Detect which cell encompasses the target text, then output its [X, Y] center coordinate. 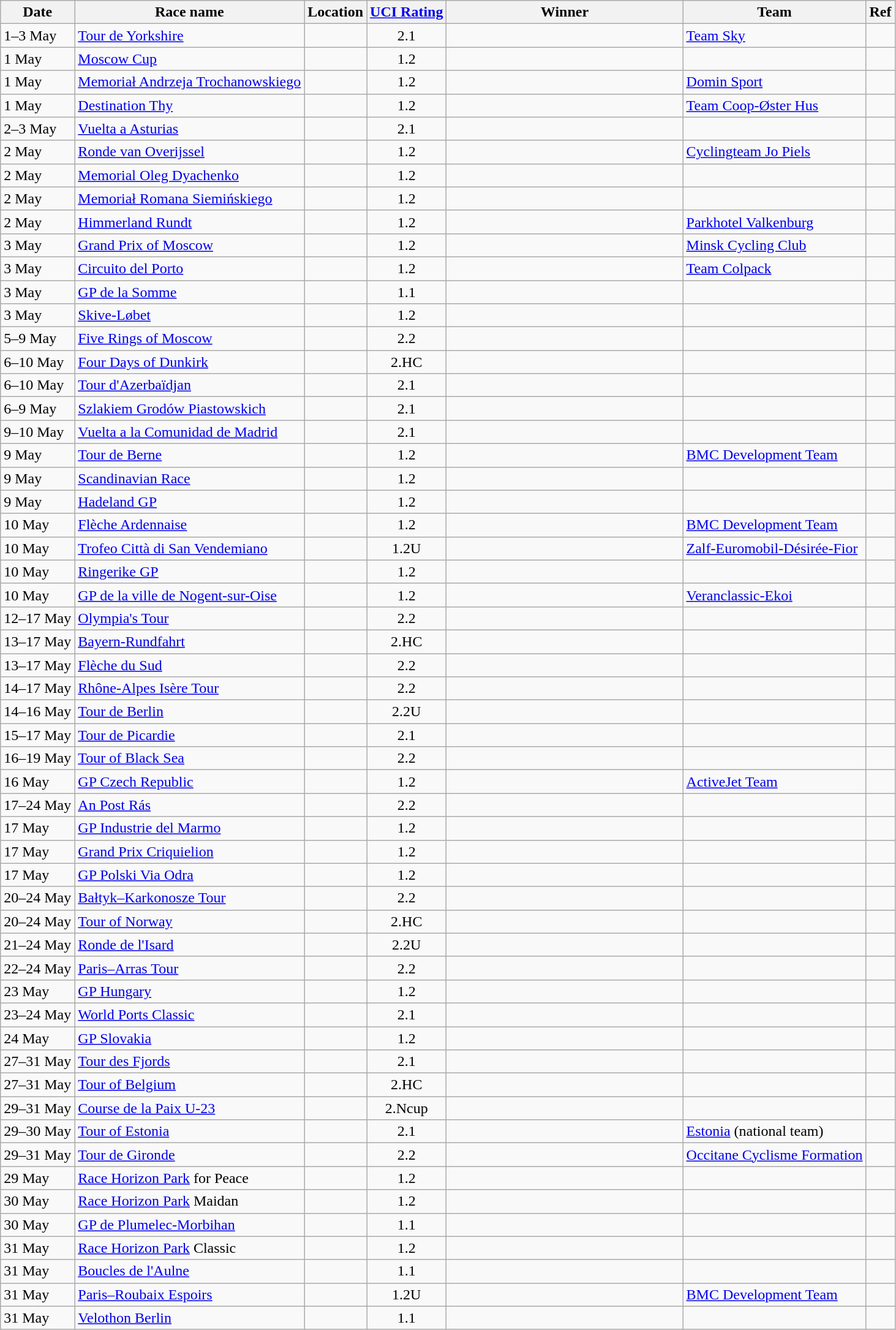
Occitane Cyclisme Formation [774, 1155]
Velothon Berlin [190, 1318]
Tour of Belgium [190, 1085]
GP Polski Via Odra [190, 875]
Vuelta a la Comunidad de Madrid [190, 432]
Race Horizon Park Classic [190, 1248]
23 May [38, 991]
Location [336, 12]
Four Days of Dunkirk [190, 362]
Vuelta a Asturias [190, 129]
Ronde de l'Isard [190, 945]
Olympia's Tour [190, 618]
Grand Prix of Moscow [190, 245]
Veranclassic-Ekoi [774, 595]
ActiveJet Team [774, 782]
2.Ncup [407, 1108]
Memoriał Andrzeja Trochanowskiego [190, 82]
24 May [38, 1038]
Paris–Arras Tour [190, 968]
Winner [565, 12]
GP Industrie del Marmo [190, 828]
GP Hungary [190, 991]
GP de la Somme [190, 292]
Bałtyk–Karkonosze Tour [190, 898]
Domin Sport [774, 82]
16 May [38, 782]
9–10 May [38, 432]
12–17 May [38, 618]
Boucles de l'Aulne [190, 1271]
GP Czech Republic [190, 782]
Ringerike GP [190, 572]
Trofeo Città di San Vendemiano [190, 548]
15–17 May [38, 735]
Ronde van Overijssel [190, 152]
Szlakiem Grodów Piastowskich [190, 409]
Cyclingteam Jo Piels [774, 152]
21–24 May [38, 945]
Moscow Cup [190, 59]
Skive-Løbet [190, 315]
Rhône-Alpes Isère Tour [190, 689]
Tour of Estonia [190, 1132]
Flèche du Sud [190, 665]
Ref [881, 12]
29–30 May [38, 1132]
Date [38, 12]
Grand Prix Criquielion [190, 852]
2–3 May [38, 129]
Tour of Black Sea [190, 758]
GP de la ville de Nogent-sur-Oise [190, 595]
Estonia (national team) [774, 1132]
Parkhotel Valkenburg [774, 222]
6–9 May [38, 409]
Tour de Picardie [190, 735]
14–16 May [38, 712]
Five Rings of Moscow [190, 339]
Hadeland GP [190, 502]
23–24 May [38, 1015]
17–24 May [38, 805]
GP Slovakia [190, 1038]
Tour de Berne [190, 455]
World Ports Classic [190, 1015]
Flèche Ardennaise [190, 525]
Paris–Roubaix Espoirs [190, 1294]
5–9 May [38, 339]
Memoriał Romana Siemińskiego [190, 198]
Minsk Cycling Club [774, 245]
Team Coop-Øster Hus [774, 105]
Team Colpack [774, 268]
Tour de Gironde [190, 1155]
1–3 May [38, 36]
14–17 May [38, 689]
Race name [190, 12]
Tour of Norway [190, 921]
Himmerland Rundt [190, 222]
UCI Rating [407, 12]
Tour des Fjords [190, 1062]
GP de Plumelec-Morbihan [190, 1225]
Zalf-Euromobil-Désirée-Fior [774, 548]
Memorial Oleg Dyachenko [190, 175]
An Post Rás [190, 805]
22–24 May [38, 968]
Tour d'Azerbaïdjan [190, 385]
Team [774, 12]
29 May [38, 1178]
Tour de Berlin [190, 712]
Race Horizon Park for Peace [190, 1178]
Team Sky [774, 36]
Tour de Yorkshire [190, 36]
Destination Thy [190, 105]
Race Horizon Park Maidan [190, 1201]
Course de la Paix U-23 [190, 1108]
16–19 May [38, 758]
Scandinavian Race [190, 478]
Bayern-Rundfahrt [190, 641]
Circuito del Porto [190, 268]
